Return the [X, Y] coordinate for the center point of the cell that contains the specified text.  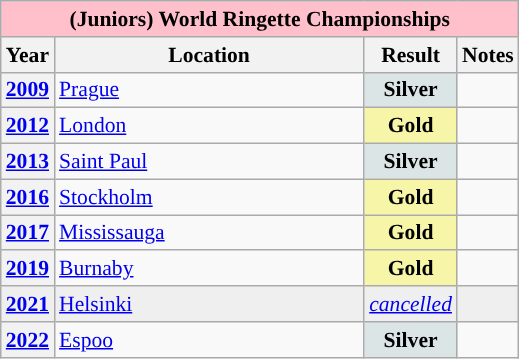
2017 [28, 233]
2022 [28, 340]
Notes [488, 55]
2012 [28, 126]
2009 [28, 90]
2021 [28, 304]
2013 [28, 162]
Espoo [209, 340]
2019 [28, 269]
Mississauga [209, 233]
Saint Paul [209, 162]
Location [209, 55]
London [209, 126]
(Juniors) World Ringette Championships [260, 19]
Year [28, 55]
Helsinki [209, 304]
2016 [28, 197]
Result [410, 55]
Prague [209, 90]
Burnaby [209, 269]
cancelled [410, 304]
Stockholm [209, 197]
